Identify which cell holds the provided text, then report its (x, y) central coordinate. 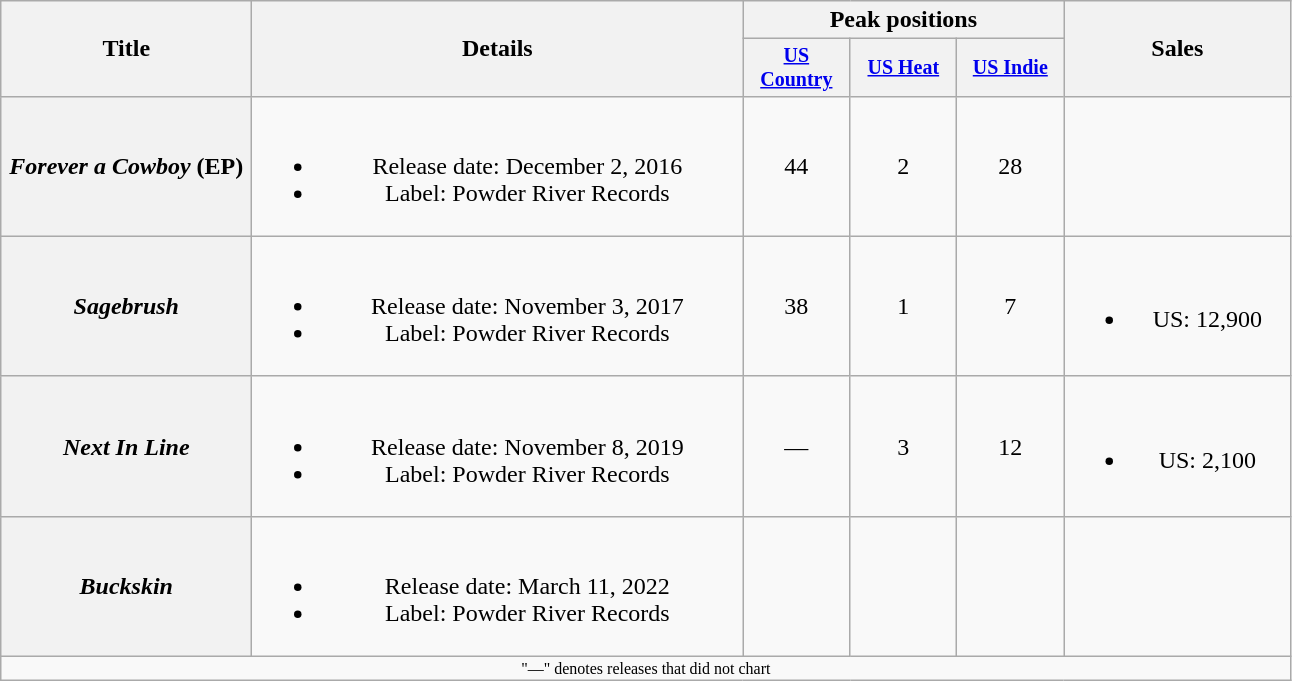
Sales (1178, 49)
US: 12,900 (1178, 306)
"—" denotes releases that did not chart (646, 669)
44 (796, 166)
12 (1010, 446)
Buckskin (126, 586)
— (796, 446)
Release date: November 3, 2017Label: Powder River Records (498, 306)
Peak positions (904, 20)
Title (126, 49)
Next In Line (126, 446)
US Indie (1010, 68)
Forever a Cowboy (EP) (126, 166)
Release date: March 11, 2022Label: Powder River Records (498, 586)
Details (498, 49)
Release date: November 8, 2019Label: Powder River Records (498, 446)
1 (904, 306)
Sagebrush (126, 306)
2 (904, 166)
US Heat (904, 68)
28 (1010, 166)
3 (904, 446)
US: 2,100 (1178, 446)
38 (796, 306)
US Country (796, 68)
7 (1010, 306)
Release date: December 2, 2016Label: Powder River Records (498, 166)
